Search for the cell housing the specified text and yield its (x, y) center coordinate. 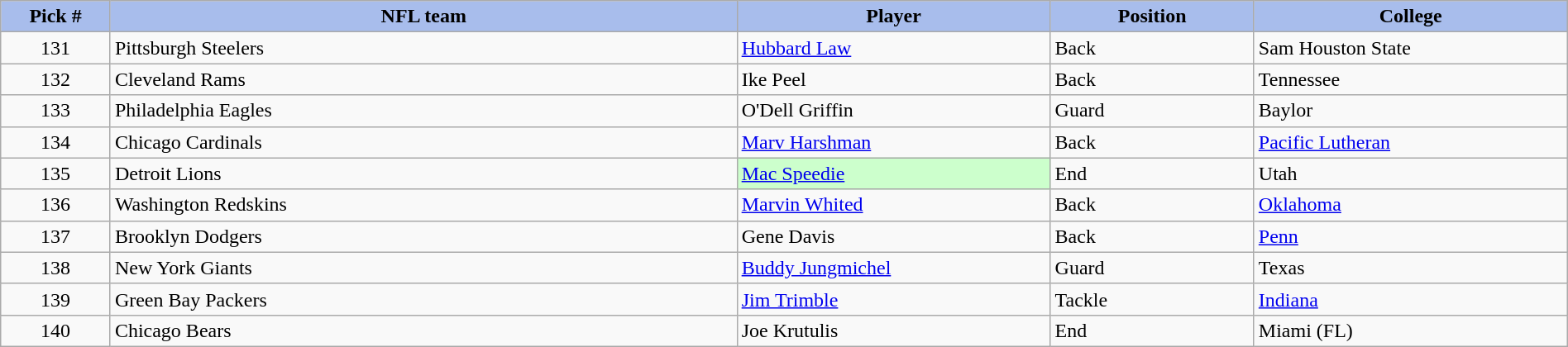
Gene Davis (893, 236)
Indiana (1411, 299)
133 (56, 111)
Miami (FL) (1411, 330)
Mac Speedie (893, 173)
New York Giants (423, 268)
Sam Houston State (1411, 48)
O'Dell Griffin (893, 111)
Joe Krutulis (893, 330)
140 (56, 330)
NFL team (423, 17)
Oklahoma (1411, 205)
Tackle (1152, 299)
131 (56, 48)
Tennessee (1411, 79)
135 (56, 173)
Chicago Bears (423, 330)
Cleveland Rams (423, 79)
Pick # (56, 17)
137 (56, 236)
136 (56, 205)
Detroit Lions (423, 173)
Marv Harshman (893, 142)
Ike Peel (893, 79)
Philadelphia Eagles (423, 111)
Jim Trimble (893, 299)
132 (56, 79)
Chicago Cardinals (423, 142)
Texas (1411, 268)
Player (893, 17)
Brooklyn Dodgers (423, 236)
Pittsburgh Steelers (423, 48)
Marvin Whited (893, 205)
Washington Redskins (423, 205)
Pacific Lutheran (1411, 142)
Penn (1411, 236)
College (1411, 17)
Position (1152, 17)
Hubbard Law (893, 48)
138 (56, 268)
134 (56, 142)
Buddy Jungmichel (893, 268)
Green Bay Packers (423, 299)
Utah (1411, 173)
Baylor (1411, 111)
139 (56, 299)
